For the text-containing cell, return its midpoint in (X, Y) coordinate format. 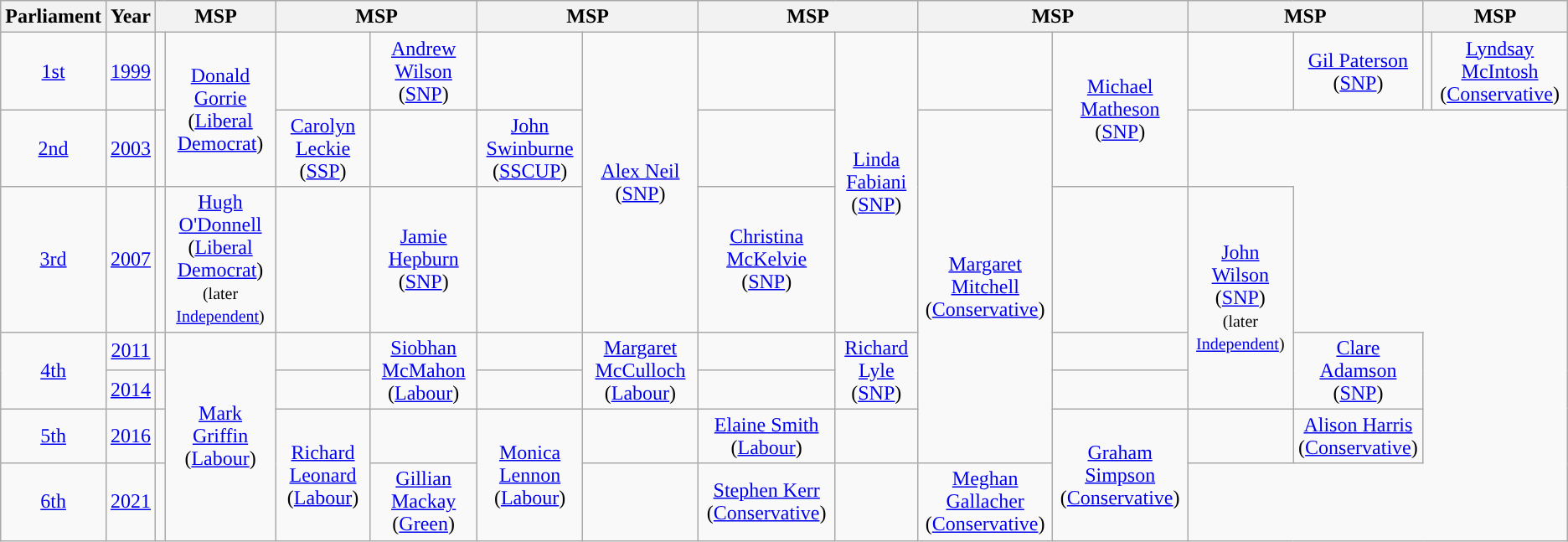
Linda Fabiani(SNP) (876, 183)
Parliament (54, 17)
Stephen Kerr(Conservative) (767, 502)
Elaine Smith(Labour) (767, 436)
Michael Matheson(SNP) (1121, 110)
2nd (54, 148)
Lyndsay McIntosh(Conservative) (1499, 71)
Margaret McCulloch(Labour) (640, 370)
4th (54, 370)
5th (54, 436)
John Swinburne(SSCUP) (530, 148)
2021 (131, 502)
Siobhan McMahon(Labour) (424, 370)
Richard Leonard(Labour) (323, 474)
Meghan Gallacher(Conservative) (985, 502)
6th (54, 502)
Margaret Mitchell(Conservative) (985, 286)
2003 (131, 148)
Year (131, 17)
Graham Simpson(Conservative) (1121, 474)
Gil Paterson(SNP) (1359, 71)
1999 (131, 71)
2011 (131, 351)
Richard Lyle(SNP) (876, 370)
3rd (54, 260)
2014 (131, 390)
Jamie Hepburn(SNP) (424, 260)
Clare Adamson(SNP) (1359, 370)
Alex Neil (SNP) (640, 183)
Carolyn Leckie(SSP) (323, 148)
Mark Griffin(Labour) (221, 436)
1st (54, 71)
John Wilson(SNP)(later Independent) (1240, 298)
Gillian Mackay(Green) (424, 502)
2016 (131, 436)
Donald Gorrie(Liberal Democrat) (221, 110)
Andrew Wilson(SNP) (424, 71)
2007 (131, 260)
Christina McKelvie(SNP) (767, 260)
Hugh O'Donnell(Liberal Democrat)(later Independent) (221, 260)
Monica Lennon(Labour) (530, 474)
Alison Harris(Conservative) (1359, 436)
